For the text-containing cell, return its midpoint in [X, Y] coordinate format. 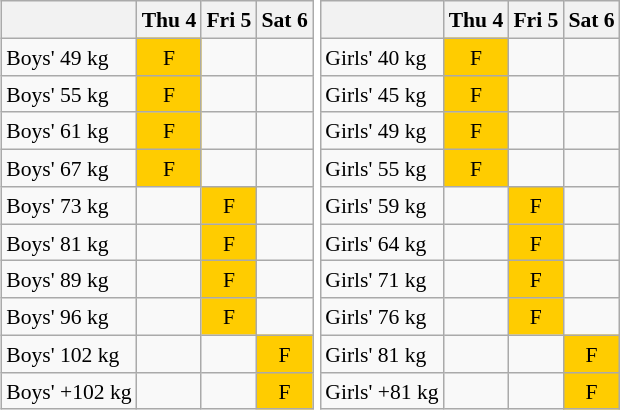
Boys' 49 kg [68, 56]
Boys' 61 kg [68, 130]
Boys' 67 kg [68, 168]
Boys' 55 kg [68, 94]
Boys' 81 kg [68, 242]
Girls' 76 kg [382, 316]
Boys' +102 kg [68, 390]
Boys' 73 kg [68, 206]
Boys' 102 kg [68, 354]
Girls' 71 kg [382, 280]
Boys' 89 kg [68, 280]
Boys' 96 kg [68, 316]
Girls' 64 kg [382, 242]
Girls' 49 kg [382, 130]
Girls' 55 kg [382, 168]
Girls' +81 kg [382, 390]
Girls' 40 kg [382, 56]
Girls' 45 kg [382, 94]
Girls' 81 kg [382, 354]
Girls' 59 kg [382, 206]
